Identify which cell holds the provided text, then report its (X, Y) central coordinate. 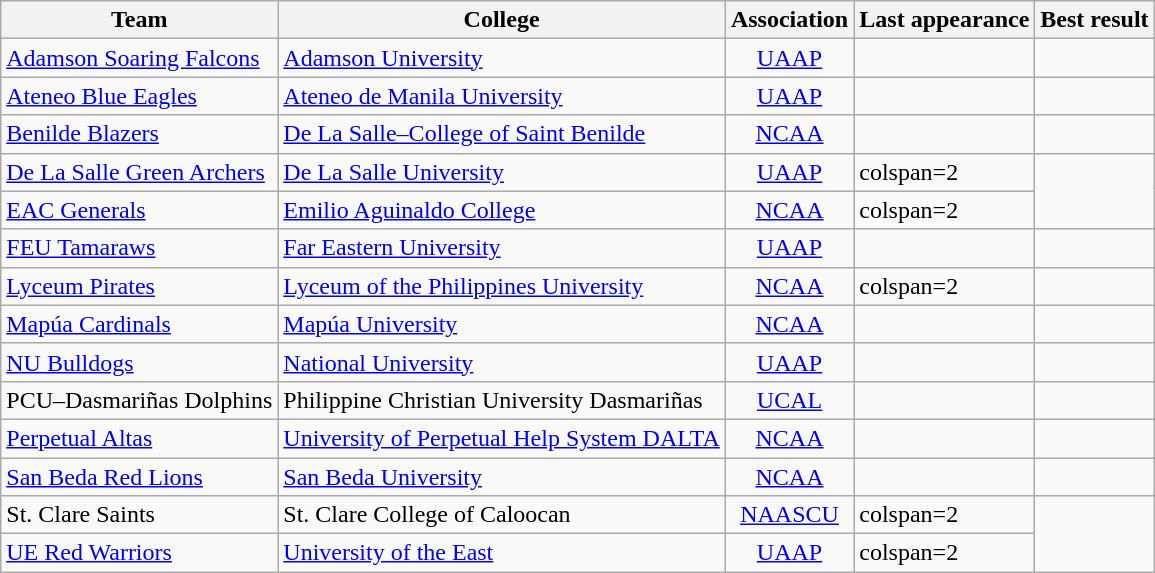
Team (140, 20)
Association (789, 20)
Lyceum of the Philippines University (502, 286)
De La Salle–College of Saint Benilde (502, 134)
San Beda University (502, 477)
National University (502, 362)
St. Clare College of Caloocan (502, 515)
University of the East (502, 553)
Mapúa University (502, 324)
Emilio Aguinaldo College (502, 210)
Adamson Soaring Falcons (140, 58)
FEU Tamaraws (140, 248)
De La Salle Green Archers (140, 172)
Philippine Christian University Dasmariñas (502, 400)
Benilde Blazers (140, 134)
Mapúa Cardinals (140, 324)
NU Bulldogs (140, 362)
Perpetual Altas (140, 438)
UE Red Warriors (140, 553)
College (502, 20)
Lyceum Pirates (140, 286)
De La Salle University (502, 172)
Ateneo de Manila University (502, 96)
St. Clare Saints (140, 515)
Ateneo Blue Eagles (140, 96)
Best result (1094, 20)
Last appearance (944, 20)
San Beda Red Lions (140, 477)
NAASCU (789, 515)
PCU–Dasmariñas Dolphins (140, 400)
Adamson University (502, 58)
EAC Generals (140, 210)
UCAL (789, 400)
University of Perpetual Help System DALTA (502, 438)
Far Eastern University (502, 248)
